Provide the [x, y] coordinate of the cell's center where the given text is located.  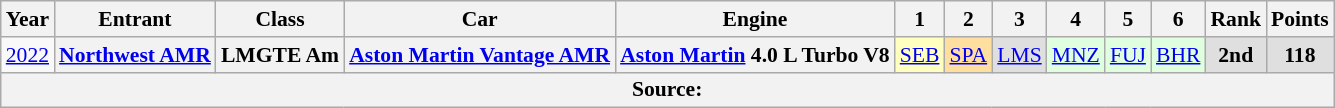
2nd [1236, 55]
6 [1178, 19]
Source: [668, 90]
118 [1300, 55]
4 [1076, 19]
Class [280, 19]
2022 [28, 55]
Car [480, 19]
Aston Martin 4.0 L Turbo V8 [755, 55]
3 [1020, 19]
Northwest AMR [135, 55]
5 [1128, 19]
Year [28, 19]
Points [1300, 19]
MNZ [1076, 55]
Entrant [135, 19]
LMS [1020, 55]
BHR [1178, 55]
1 [920, 19]
SEB [920, 55]
LMGTE Am [280, 55]
Engine [755, 19]
Aston Martin Vantage AMR [480, 55]
Rank [1236, 19]
2 [968, 19]
FUJ [1128, 55]
SPA [968, 55]
